Identify which cell holds the provided text, then report its [X, Y] central coordinate. 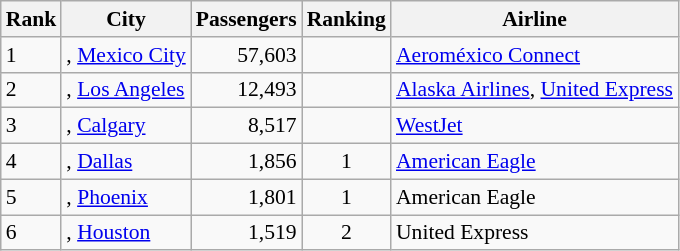
, Los Angeles [126, 90]
, Dallas [126, 162]
, Phoenix [126, 197]
City [126, 19]
57,603 [246, 55]
United Express [534, 233]
12,493 [246, 90]
WestJet [534, 126]
4 [32, 162]
8,517 [246, 126]
Airline [534, 19]
, Calgary [126, 126]
1,519 [246, 233]
5 [32, 197]
3 [32, 126]
Passengers [246, 19]
Rank [32, 19]
, Houston [126, 233]
6 [32, 233]
Alaska Airlines, United Express [534, 90]
, Mexico City [126, 55]
Aeroméxico Connect [534, 55]
1,801 [246, 197]
1,856 [246, 162]
Ranking [346, 19]
